Detect which cell encompasses the target text, then output its (x, y) center coordinate. 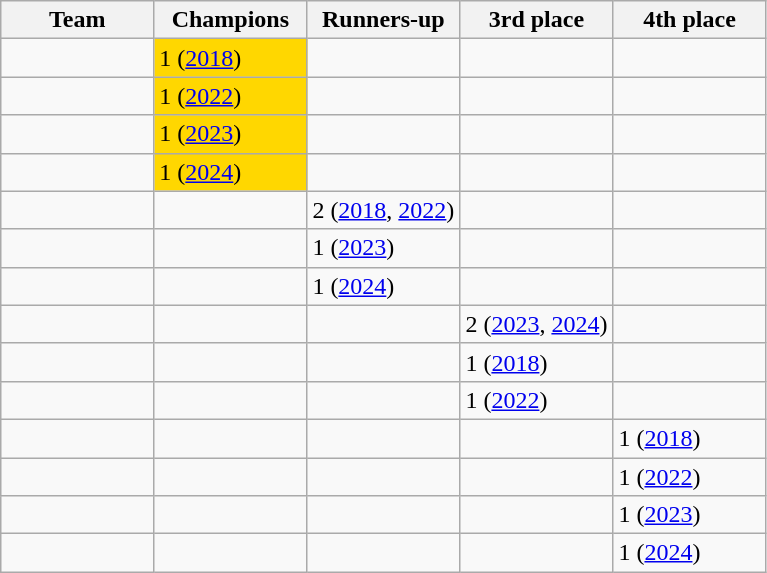
Team (78, 20)
Runners-up (384, 20)
4th place (690, 20)
2 (2023, 2024) (536, 324)
3rd place (536, 20)
Champions (230, 20)
2 (2018, 2022) (384, 210)
